Detect which cell encompasses the target text, then output its (X, Y) center coordinate. 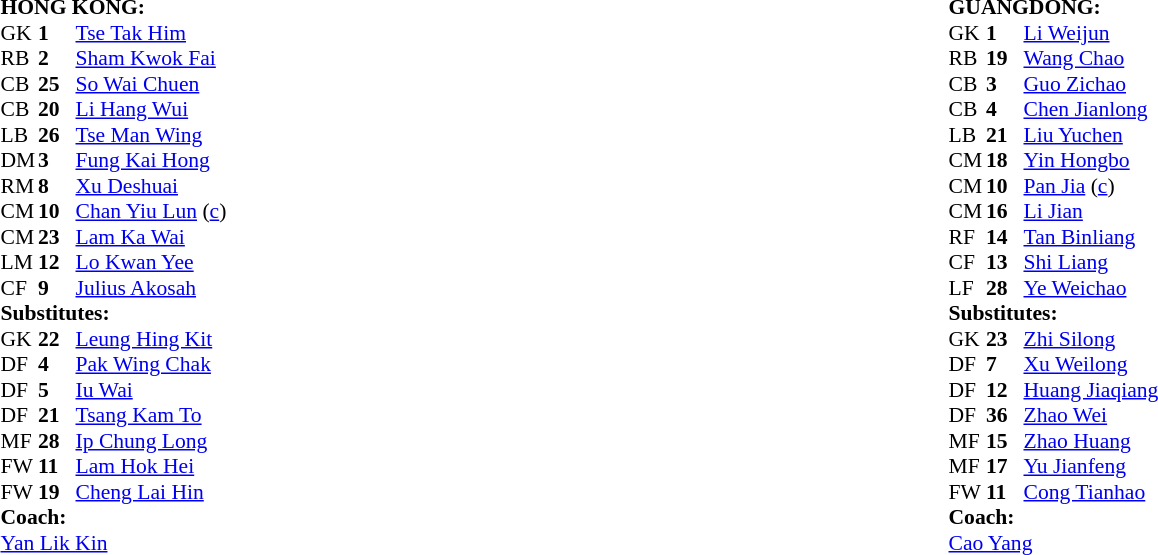
DM (19, 161)
Fung Kai Hong (152, 161)
13 (1005, 263)
Chan Yiu Lun (c) (152, 211)
15 (1005, 441)
LM (19, 263)
Tse Man Wing (152, 135)
Xu Deshuai (152, 186)
So Wai Chuen (152, 84)
14 (1005, 237)
2 (57, 59)
25 (57, 84)
Ip Chung Long (152, 441)
Lo Kwan Yee (152, 263)
36 (1005, 415)
26 (57, 135)
Leung Hing Kit (152, 339)
Tse Tak Him (152, 33)
Li Hang Wui (152, 109)
RM (19, 186)
Sham Kwok Fai (152, 59)
7 (1005, 365)
16 (1005, 211)
20 (57, 109)
22 (57, 339)
9 (57, 288)
17 (1005, 467)
Julius Akosah (152, 288)
RF (967, 237)
Cheng Lai Hin (152, 492)
18 (1005, 161)
5 (57, 390)
8 (57, 186)
Pak Wing Chak (152, 365)
Iu Wai (152, 390)
Tsang Kam To (152, 415)
Lam Hok Hei (152, 467)
LF (967, 288)
Lam Ka Wai (152, 237)
